Identify which cell holds the provided text, then report its (x, y) central coordinate. 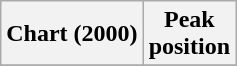
Peak position (189, 34)
Chart (2000) (72, 34)
